Output the [X, Y] coordinate of the center of the cell containing the given text.  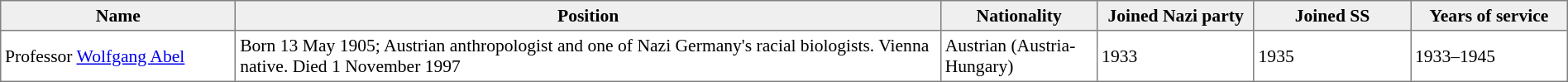
Position [589, 16]
1933 [1176, 56]
Name [118, 16]
Professor Wolfgang Abel [118, 56]
Joined Nazi party [1176, 16]
Joined SS [1331, 16]
Years of service [1489, 16]
Nationality [1019, 16]
1933–1945 [1489, 56]
Born 13 May 1905; Austrian anthropologist and one of Nazi Germany's racial biologists. Vienna native. Died 1 November 1997 [589, 56]
Austrian (Austria-Hungary) [1019, 56]
1935 [1331, 56]
